Find where the given text appears and provide that cell's center as [x, y] coordinate. 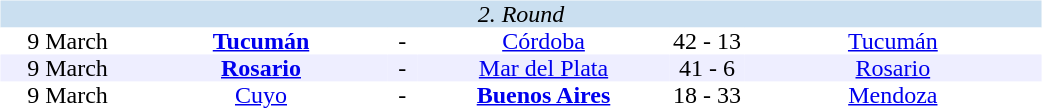
Mendoza [892, 96]
42 - 13 [707, 42]
Córdoba [544, 42]
Buenos Aires [544, 96]
2. Round [520, 14]
18 - 33 [707, 96]
41 - 6 [707, 68]
Mar del Plata [544, 68]
Cuyo [262, 96]
